Return the (X, Y) coordinate for the center point of the cell that contains the specified text.  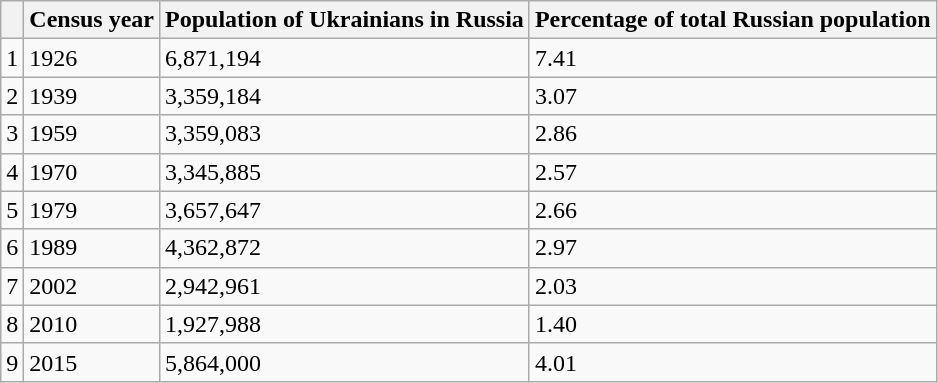
5 (12, 210)
1,927,988 (345, 324)
5,864,000 (345, 362)
4 (12, 172)
9 (12, 362)
2 (12, 96)
3.07 (732, 96)
2010 (92, 324)
2.03 (732, 286)
Census year (92, 20)
2.57 (732, 172)
3,657,647 (345, 210)
2.66 (732, 210)
2015 (92, 362)
2.97 (732, 248)
1989 (92, 248)
1 (12, 58)
2,942,961 (345, 286)
2002 (92, 286)
2.86 (732, 134)
6 (12, 248)
4,362,872 (345, 248)
1970 (92, 172)
6,871,194 (345, 58)
7 (12, 286)
1.40 (732, 324)
Percentage of total Russian population (732, 20)
3,359,184 (345, 96)
3,345,885 (345, 172)
3 (12, 134)
7.41 (732, 58)
4.01 (732, 362)
1939 (92, 96)
1959 (92, 134)
1926 (92, 58)
1979 (92, 210)
8 (12, 324)
3,359,083 (345, 134)
Population of Ukrainians in Russia (345, 20)
